Find where the given text appears and provide that cell's center as [x, y] coordinate. 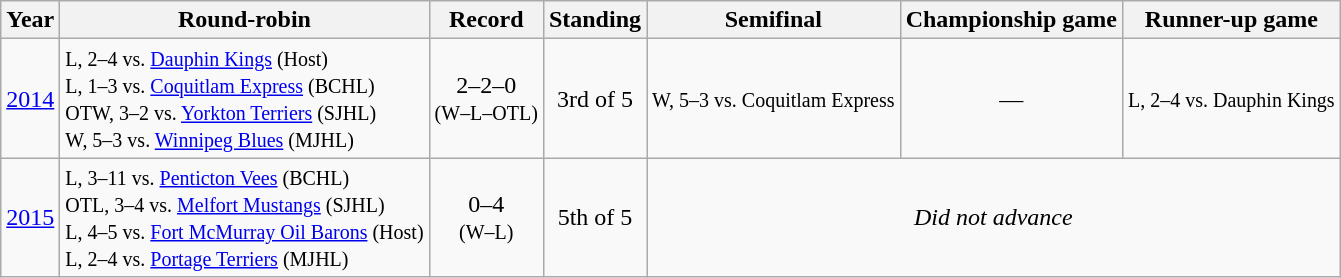
2014 [30, 98]
Did not advance [994, 218]
3rd of 5 [594, 98]
Standing [594, 20]
Semifinal [774, 20]
W, 5–3 vs. Coquitlam Express [774, 98]
L, 2–4 vs. Dauphin Kings (Host)L, 1–3 vs. Coquitlam Express (BCHL)OTW, 3–2 vs. Yorkton Terriers (SJHL)W, 5–3 vs. Winnipeg Blues (MJHL) [244, 98]
Year [30, 20]
L, 3–11 vs. Penticton Vees (BCHL)OTL, 3–4 vs. Melfort Mustangs (SJHL)L, 4–5 vs. Fort McMurray Oil Barons (Host)L, 2–4 vs. Portage Terriers (MJHL) [244, 218]
5th of 5 [594, 218]
2–2–0(W–L–OTL) [486, 98]
Championship game [1011, 20]
Runner-up game [1232, 20]
2015 [30, 218]
Record [486, 20]
— [1011, 98]
Round-robin [244, 20]
0–4(W–L) [486, 218]
L, 2–4 vs. Dauphin Kings [1232, 98]
